Extract the (x, y) coordinate from the center of the cell holding the provided text.  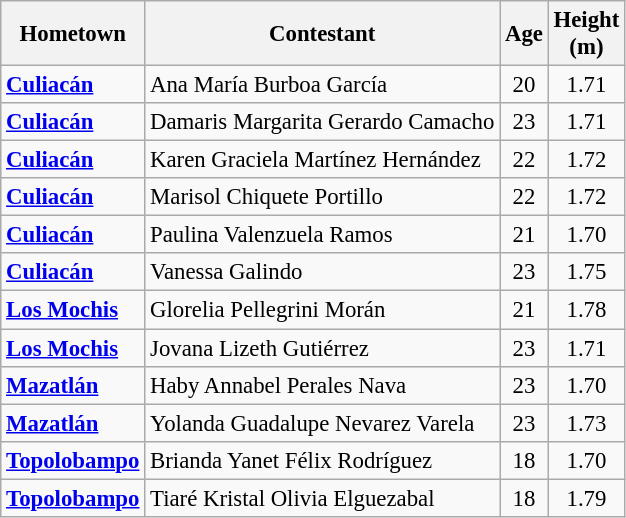
1.73 (586, 423)
Jovana Lizeth Gutiérrez (322, 348)
Contestant (322, 34)
Age (524, 34)
Damaris Margarita Gerardo Camacho (322, 122)
Haby Annabel Perales Nava (322, 385)
Hometown (73, 34)
Ana María Burboa García (322, 85)
Paulina Valenzuela Ramos (322, 235)
Vanessa Galindo (322, 273)
1.78 (586, 310)
Yolanda Guadalupe Nevarez Varela (322, 423)
Height (m) (586, 34)
Brianda Yanet Félix Rodríguez (322, 460)
1.75 (586, 273)
Glorelia Pellegrini Morán (322, 310)
1.79 (586, 498)
Tiaré Kristal Olivia Elguezabal (322, 498)
Marisol Chiquete Portillo (322, 197)
20 (524, 85)
Karen Graciela Martínez Hernández (322, 160)
